Capture the cell that displays the provided text and extract its [x, y] central coordinate. 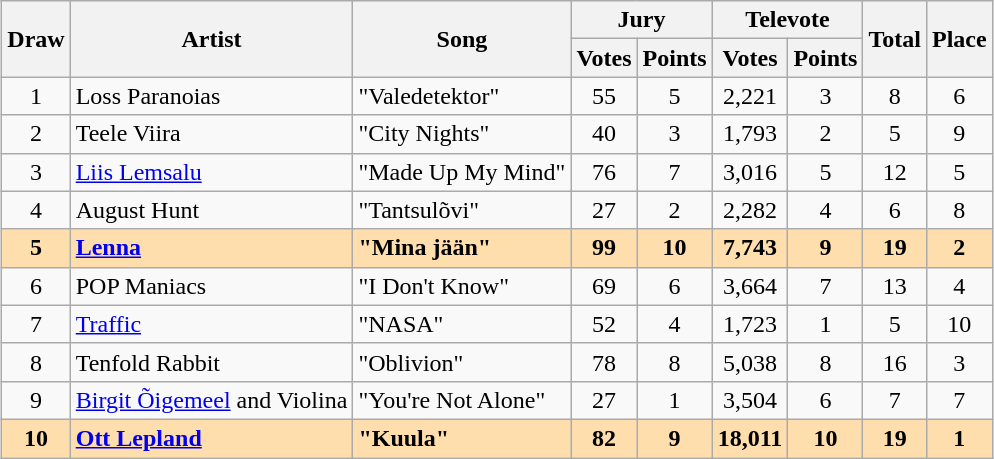
Teele Viira [212, 134]
2,221 [750, 96]
Liis Lemsalu [212, 172]
40 [604, 134]
Artist [212, 39]
99 [604, 248]
Traffic [212, 324]
3,664 [750, 286]
Loss Paranoias [212, 96]
Draw [36, 39]
August Hunt [212, 210]
"I Don't Know" [462, 286]
Total [895, 39]
7,743 [750, 248]
78 [604, 362]
Televote [788, 20]
POP Maniacs [212, 286]
82 [604, 438]
2,282 [750, 210]
1,723 [750, 324]
52 [604, 324]
12 [895, 172]
"You're Not Alone" [462, 400]
"Mina jään" [462, 248]
Ott Lepland [212, 438]
18,011 [750, 438]
Birgit Õigemeel and Violina [212, 400]
Place [959, 39]
55 [604, 96]
"Valedetektor" [462, 96]
Jury [642, 20]
"NASA" [462, 324]
"Oblivion" [462, 362]
1,793 [750, 134]
"Kuula" [462, 438]
13 [895, 286]
Tenfold Rabbit [212, 362]
16 [895, 362]
76 [604, 172]
Lenna [212, 248]
69 [604, 286]
5,038 [750, 362]
"Tantsulõvi" [462, 210]
"Made Up My Mind" [462, 172]
"City Nights" [462, 134]
3,016 [750, 172]
3,504 [750, 400]
Song [462, 39]
